Provide the [X, Y] coordinate of the cell's center where the given text is located.  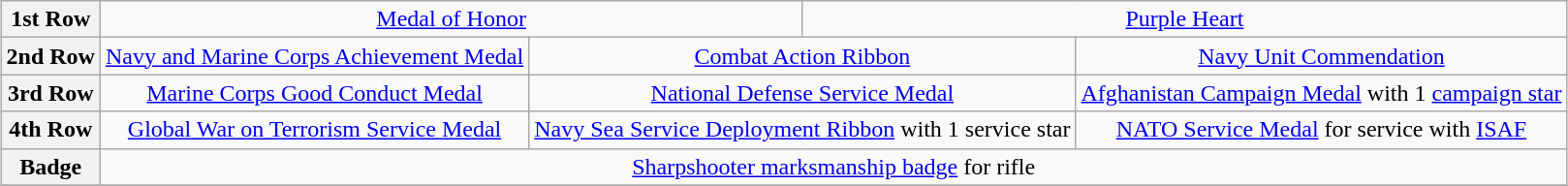
Medal of Honor [451, 19]
Navy Sea Service Deployment Ribbon with 1 service star [802, 130]
Navy Unit Commendation [1322, 56]
Marine Corps Good Conduct Medal [314, 93]
2nd Row [50, 56]
1st Row [50, 19]
National Defense Service Medal [802, 93]
Sharpshooter marksmanship badge for rifle [833, 167]
Badge [50, 167]
Afghanistan Campaign Medal with 1 campaign star [1322, 93]
3rd Row [50, 93]
Purple Heart [1184, 19]
Navy and Marine Corps Achievement Medal [314, 56]
Global War on Terrorism Service Medal [314, 130]
Combat Action Ribbon [802, 56]
4th Row [50, 130]
NATO Service Medal for service with ISAF [1322, 130]
